For the text-containing cell, return its midpoint in [X, Y] coordinate format. 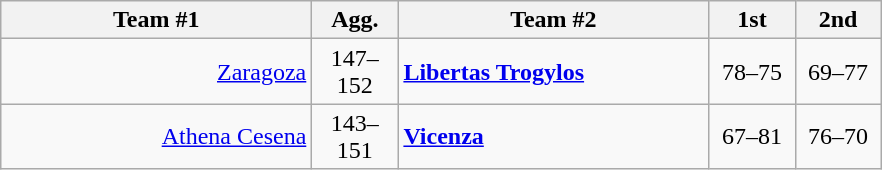
1st [752, 20]
143–151 [355, 136]
76–70 [838, 136]
Vicenza [554, 136]
Agg. [355, 20]
Team #1 [156, 20]
147–152 [355, 72]
2nd [838, 20]
Team #2 [554, 20]
Athena Cesena [156, 136]
Libertas Trogylos [554, 72]
Zaragoza [156, 72]
69–77 [838, 72]
67–81 [752, 136]
78–75 [752, 72]
